Extract the (X, Y) coordinate from the center of the cell holding the provided text.  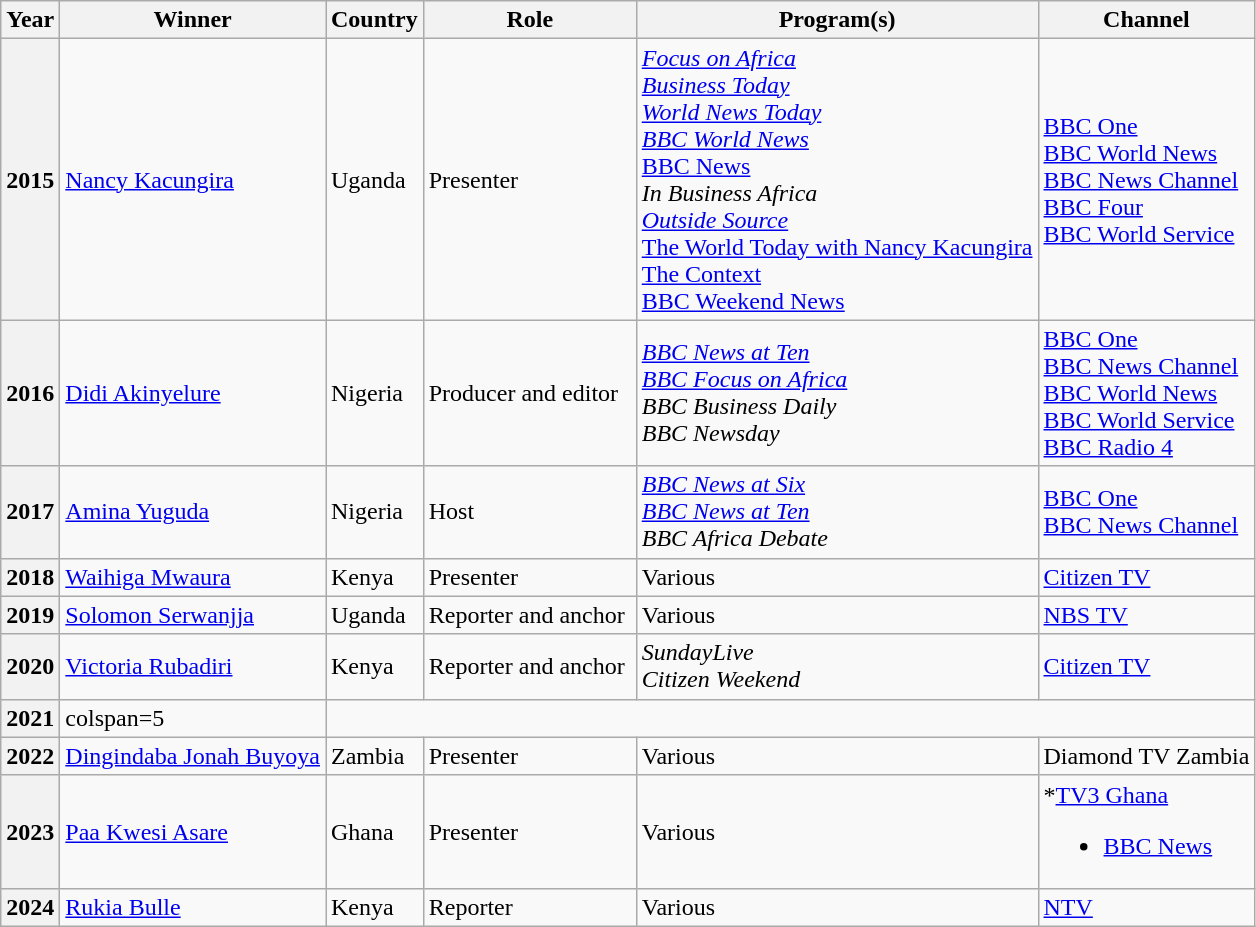
Nancy Kacungira (193, 180)
Zambia (375, 756)
Paa Kwesi Asare (193, 832)
Program(s) (837, 20)
2020 (30, 666)
Didi Akinyelure (193, 393)
2016 (30, 393)
Country (375, 20)
colspan=5 (193, 718)
2017 (30, 512)
Waihiga Mwaura (193, 577)
Diamond TV Zambia (1146, 756)
Year (30, 20)
2024 (30, 907)
BBC News at SixBBC News at TenBBC Africa Debate (837, 512)
Dingindaba Jonah Buyoya (193, 756)
BBC One BBC News Channel (1146, 512)
2018 (30, 577)
SundayLiveCitizen Weekend (837, 666)
Ghana (375, 832)
Winner (193, 20)
Rukia Bulle (193, 907)
Solomon Serwanjja (193, 615)
2021 (30, 718)
Role (530, 20)
*TV3 GhanaBBC News (1146, 832)
NTV (1146, 907)
Producer and editor (530, 393)
BBC News at TenBBC Focus on AfricaBBC Business DailyBBC Newsday (837, 393)
Victoria Rubadiri (193, 666)
2022 (30, 756)
BBC One BBC News Channel BBC World NewsBBC World ServiceBBC Radio 4 (1146, 393)
2023 (30, 832)
BBC One BBC World News BBC News ChannelBBC FourBBC World Service (1146, 180)
Reporter (530, 907)
Host (530, 512)
Channel (1146, 20)
2015 (30, 180)
Amina Yuguda (193, 512)
NBS TV (1146, 615)
2019 (30, 615)
